Scan for the cell matching the given text and deliver its [X, Y] coordinate at center. 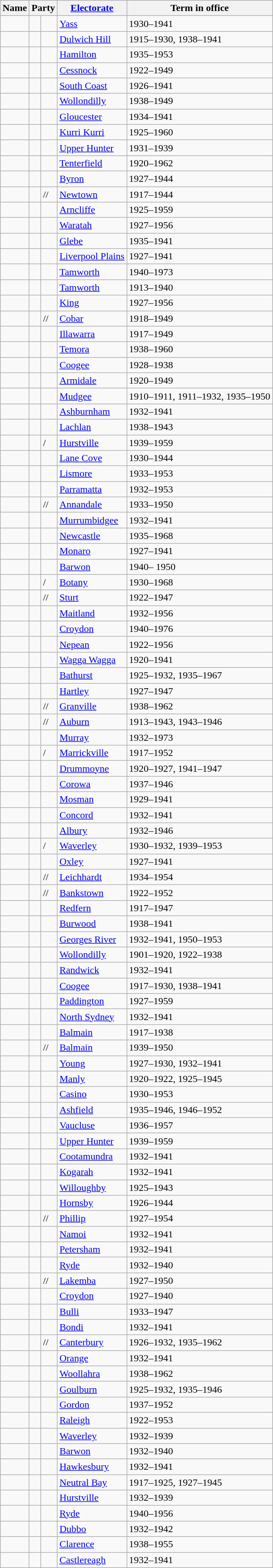
1922–1947 [200, 598]
1917–1930, 1938–1941 [200, 986]
Kurri Kurri [92, 132]
1927–1954 [200, 1219]
Mudgee [92, 396]
Clarence [92, 1544]
North Sydney [92, 1017]
Mosman [92, 799]
1938–1960 [200, 349]
1917–1925, 1927–1945 [200, 1482]
1929–1941 [200, 799]
Casino [92, 1094]
Temora [92, 349]
1930–1944 [200, 458]
1932–1941, 1950–1953 [200, 939]
Cootamundra [92, 1156]
Gloucester [92, 117]
1930–1941 [200, 24]
1926–1944 [200, 1203]
Arncliffe [92, 210]
1910–1911, 1911–1932, 1935–1950 [200, 396]
1925–1943 [200, 1188]
1938–1955 [200, 1544]
Term in office [200, 8]
1915–1930, 1938–1941 [200, 39]
Lane Cove [92, 458]
1917–1947 [200, 908]
1927–1959 [200, 1001]
1920–1941 [200, 660]
Goulburn [92, 1389]
1932–1946 [200, 830]
Lachlan [92, 427]
1932–1953 [200, 489]
1938–1941 [200, 923]
Electorate [92, 8]
Nepean [92, 644]
1925–1932, 1935–1946 [200, 1389]
1936–1957 [200, 1125]
Hornsby [92, 1203]
Hamilton [92, 55]
Vaucluse [92, 1125]
1917–1944 [200, 194]
1925–1960 [200, 132]
Parramatta [92, 489]
Neutral Bay [92, 1482]
1913–1940 [200, 287]
Monaro [92, 551]
Ashfield [92, 1110]
1933–1953 [200, 474]
Bathurst [92, 675]
Wagga Wagga [92, 660]
Byron [92, 179]
Woollahra [92, 1374]
Cessnock [92, 70]
Glebe [92, 241]
1937–1952 [200, 1405]
1930–1968 [200, 582]
1927–1944 [200, 179]
Yass [92, 24]
Dubbo [92, 1529]
1932–1973 [200, 738]
South Coast [92, 86]
1926–1941 [200, 86]
Castlereagh [92, 1560]
Hawkesbury [92, 1467]
Liverpool Plains [92, 256]
Namoi [92, 1234]
1938–1949 [200, 101]
Oxley [92, 861]
1925–1959 [200, 210]
1913–1943, 1943–1946 [200, 722]
Petersham [92, 1250]
Sturt [92, 598]
Bondi [92, 1327]
1940– 1950 [200, 567]
1925–1932, 1935–1967 [200, 675]
Canterbury [92, 1343]
1917–1949 [200, 334]
1932–1942 [200, 1529]
1937–1946 [200, 784]
1934–1954 [200, 877]
Georges River [92, 939]
Willoughby [92, 1188]
1935–1953 [200, 55]
Randwick [92, 970]
1935–1941 [200, 241]
Raleigh [92, 1420]
1920–1922, 1925–1945 [200, 1079]
Auburn [92, 722]
1930–1953 [200, 1094]
1922–1953 [200, 1420]
Maitland [92, 613]
1926–1932, 1935–1962 [200, 1343]
1918–1949 [200, 318]
Lismore [92, 474]
Burwood [92, 923]
Murray [92, 738]
Leichhardt [92, 877]
Marrickville [92, 753]
1931–1939 [200, 148]
Murrumbidgee [92, 520]
Bulli [92, 1312]
Tenterfield [92, 163]
1928–1938 [200, 365]
1922–1949 [200, 70]
1940–1973 [200, 272]
Albury [92, 830]
1930–1932, 1939–1953 [200, 846]
1927–1950 [200, 1281]
Lakemba [92, 1281]
Dulwich Hill [92, 39]
Redfern [92, 908]
Concord [92, 815]
Botany [92, 582]
Young [92, 1063]
Hartley [92, 691]
Phillip [92, 1219]
1932–1956 [200, 613]
1940–1976 [200, 629]
1922–1956 [200, 644]
Corowa [92, 784]
1922–1952 [200, 892]
Gordon [92, 1405]
1927–1930, 1932–1941 [200, 1063]
1917–1938 [200, 1032]
Paddington [92, 1001]
Drummoyne [92, 769]
1933–1947 [200, 1312]
1920–1962 [200, 163]
Party [43, 8]
Bankstown [92, 892]
1938–1943 [200, 427]
Newcastle [92, 536]
1901–1920, 1922–1938 [200, 955]
Annandale [92, 505]
Orange [92, 1358]
1917–1952 [200, 753]
Kogarah [92, 1172]
Manly [92, 1079]
1939–1950 [200, 1048]
Granville [92, 707]
King [92, 303]
Illawarra [92, 334]
Ashburnham [92, 411]
1940–1956 [200, 1513]
1935–1946, 1946–1952 [200, 1110]
Waratah [92, 225]
Newtown [92, 194]
1933–1950 [200, 505]
Name [15, 8]
1927–1947 [200, 691]
1920–1927, 1941–1947 [200, 769]
1920–1949 [200, 380]
1934–1941 [200, 117]
Armidale [92, 380]
1927–1940 [200, 1296]
Cobar [92, 318]
1935–1968 [200, 536]
